Locate the cell with the specified text and output its (X, Y) center coordinate. 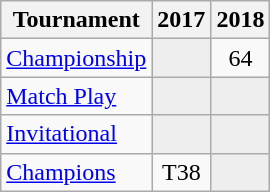
Invitational (76, 134)
T38 (182, 172)
Tournament (76, 20)
Match Play (76, 96)
Championship (76, 58)
64 (240, 58)
2018 (240, 20)
2017 (182, 20)
Champions (76, 172)
